Search for the cell housing the specified text and yield its (x, y) center coordinate. 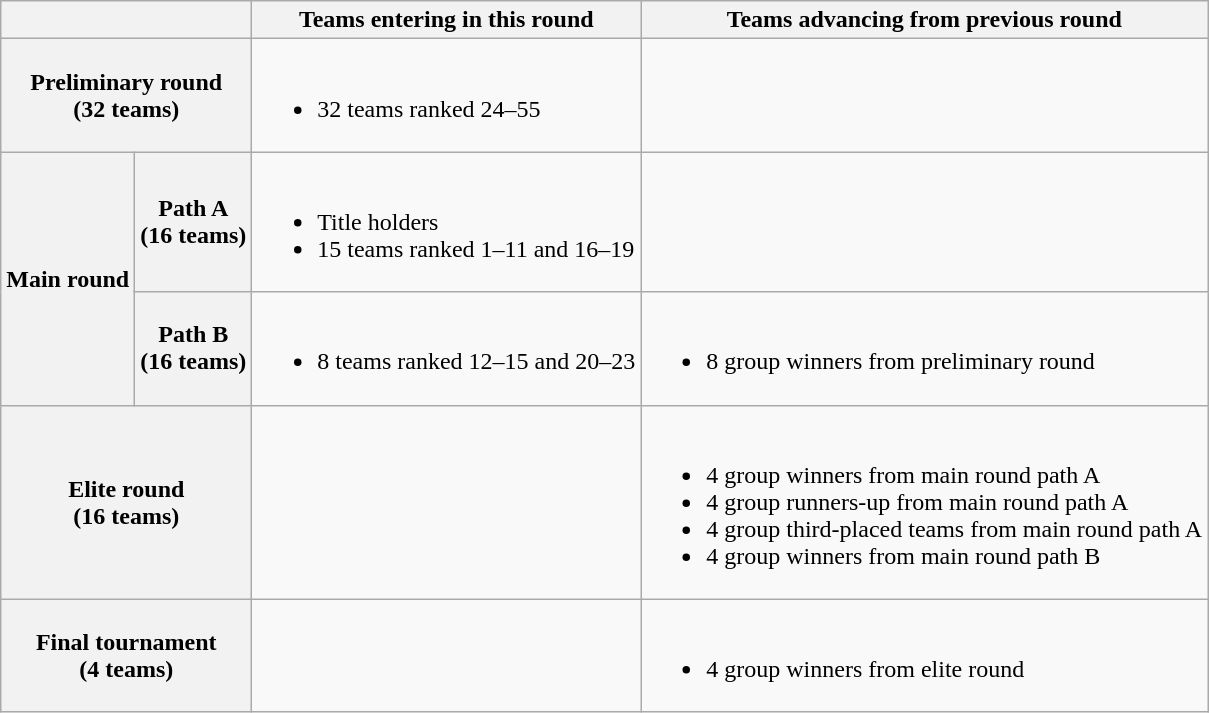
Elite round(16 teams) (126, 502)
8 teams ranked 12–15 and 20–23 (446, 348)
Preliminary round(32 teams) (126, 96)
Teams entering in this round (446, 20)
32 teams ranked 24–55 (446, 96)
8 group winners from preliminary round (924, 348)
Final tournament(4 teams) (126, 656)
Path B(16 teams) (194, 348)
Path A(16 teams) (194, 222)
4 group winners from elite round (924, 656)
Main round (68, 278)
Teams advancing from previous round (924, 20)
Title holders15 teams ranked 1–11 and 16–19 (446, 222)
